Search for the cell housing the specified text and yield its [x, y] center coordinate. 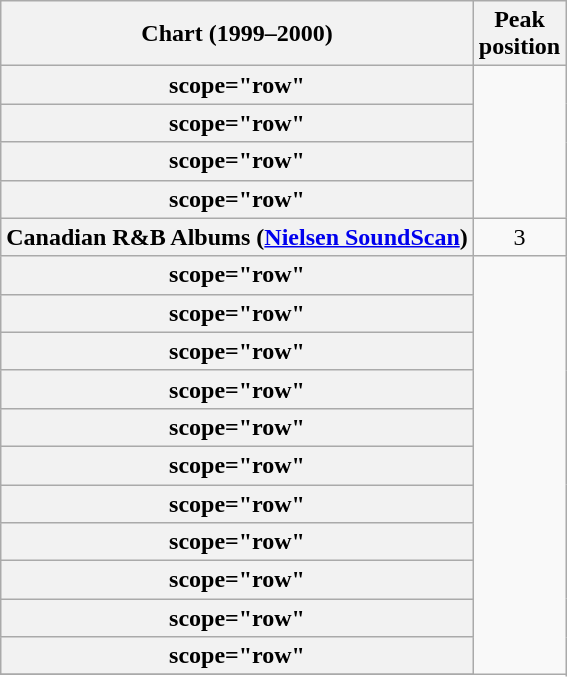
Canadian R&B Albums (Nielsen SoundScan) [238, 237]
Peakposition [519, 34]
Chart (1999–2000) [238, 34]
3 [519, 237]
